Locate the cell with the specified text and output its (X, Y) center coordinate. 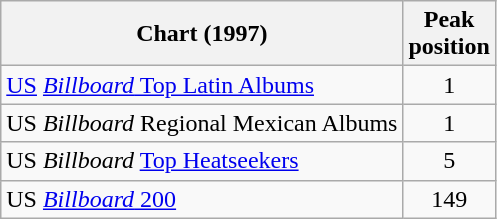
US Billboard Top Heatseekers (202, 161)
US Billboard Regional Mexican Albums (202, 123)
Chart (1997) (202, 34)
5 (449, 161)
149 (449, 199)
Peakposition (449, 34)
US Billboard Top Latin Albums (202, 85)
US Billboard 200 (202, 199)
